From the cell containing the given text, extract its center point as [X, Y] coordinate. 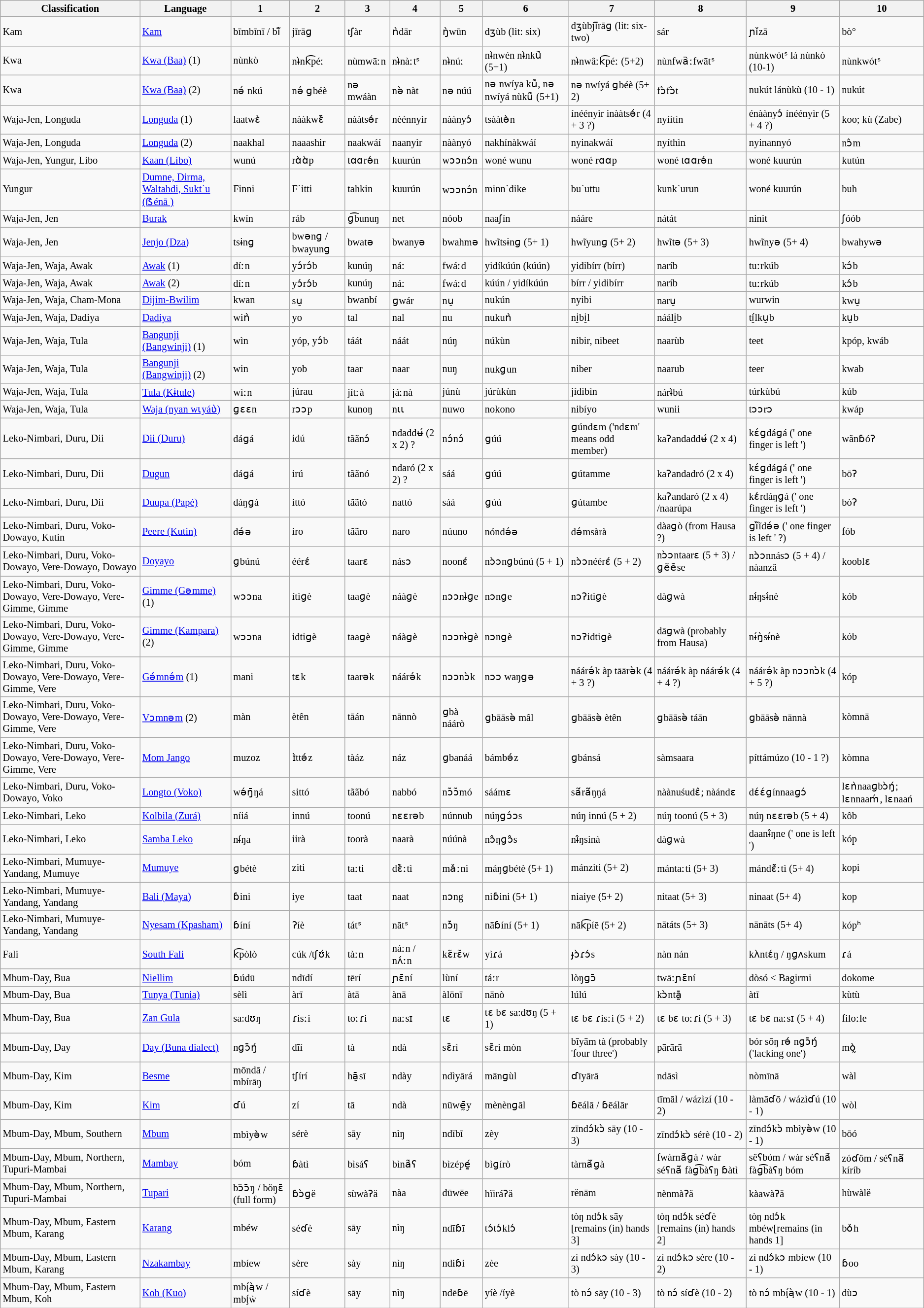
kɛ̃rɛ̃w [461, 954]
yob [317, 369]
mǎːni [461, 868]
mani [260, 677]
Duupa (Papé) [185, 503]
nukuǹ [525, 317]
máŋɡbétè (5+ 1) [525, 868]
mò̰ [881, 1047]
Mbum-Day, Day [70, 1047]
nāk͡píē (5+ 2) [612, 925]
Nyesam (Kpasham) [185, 925]
nɔ̀ɔnɡbúnú (5 + 1) [525, 561]
zīndɔ́kɔ̀ mbìyə̀w (10 - 1) [793, 1134]
Leko-Nimbari, Duru, Voko-Dowayo, Kutin [70, 531]
hwĩyunɡ (5+ 2) [612, 242]
mándɛ̃̀ːtì (5+ 4) [793, 868]
su̠ [317, 301]
bámbə́z [525, 757]
nùmwāːn [368, 60]
5 [461, 8]
6 [525, 8]
nɛɛrəb [415, 816]
bwanyə [415, 242]
àrī [317, 995]
sittó [317, 792]
nóob [461, 219]
naakwáí [368, 143]
nààtsə́r [368, 119]
dàaɡò (from Hausa ?) [701, 531]
ráb [317, 219]
Niellim [185, 978]
náːn / nʌ́ːn [415, 954]
yidibírr (bírr) [612, 265]
bìsáʕ [368, 1163]
kópʰ [881, 925]
bwahmə [461, 242]
dòsó < Bagirmi [793, 978]
náát [415, 341]
ɡbanáá [461, 757]
Gə́mnə́m (1) [185, 677]
ɡbúnú [260, 561]
ndày [415, 1076]
Mumuye [185, 868]
naaʃín [525, 219]
júrùkùn [525, 391]
nuŋ [461, 369]
nɔ̃́ŋ [461, 925]
tããnɔ́ [368, 439]
màn [260, 717]
Longuda (2) [185, 143]
nə núú [461, 90]
Jenjo (Dza) [185, 242]
ɗīyārā [612, 1076]
Tunya (Tunia) [185, 995]
Language [185, 8]
ndībī [461, 1134]
idú [317, 439]
nibíyo [612, 409]
Bali (Maya) [185, 896]
nə́ nkú [260, 90]
kop [881, 896]
kaʔandaró (2 x 4) /naarúpa [701, 503]
zì ndɔ́kɔ sày (10 - 3) [612, 1263]
làmāɗō / wázìɗú (10 - 1) [793, 1105]
nóndə́ə [525, 531]
noonɛ́ [461, 561]
núŋ innú (5 + 2) [612, 816]
nɩɩ [415, 409]
də́ə [260, 531]
kwáp [881, 409]
nūwḛ̄y [461, 1105]
tērí [368, 978]
dáŋɡá [260, 503]
nɨ̂ŋsinà [612, 839]
minn`dike [525, 189]
Tupari [185, 1193]
Besme [185, 1076]
Fali [70, 954]
nɨ̀núː [461, 60]
kàawàʔä [793, 1193]
Kwa (Baa) (2) [185, 90]
nɔ́nɔ́ [461, 439]
lòŋɡɔ̄ [612, 978]
tsɨnɡ [260, 242]
nàànyó [461, 143]
náz [415, 757]
Leko-Nimbari, Mumuye-Yandang, Mumuye [70, 868]
pārārā [701, 1047]
teer [793, 369]
nɔ̂ŋɡɔ̂s [525, 839]
yìɾá [525, 954]
ínéényìr inààtsə́r (4 + 3 ?) [612, 119]
hwĩtsɨnɡ (5+ 1) [525, 242]
F`itti [317, 189]
mántaːti (5+ 3) [701, 868]
wãnɓóʔ [881, 439]
Gimme (Gəmme) (1) [185, 596]
naarub [701, 369]
bīmbīnī / bĩ̄ [260, 32]
win [260, 369]
tɔ́tɔ́klɔ́ [525, 1228]
taat [368, 896]
lúlú [612, 995]
táát [368, 341]
mbìyə̀w [260, 1134]
júnù [461, 391]
Finni [260, 189]
ɡ͡bunuŋ [368, 219]
jīrāɡ [317, 32]
innú [317, 816]
ndēɓē [461, 1293]
də́msàrà [612, 531]
Bangunji (Bangwinji) (1) [185, 341]
nukút lánùkù (10 - 1) [793, 90]
2 [317, 8]
nòmīnā [793, 1076]
kúb [881, 391]
kúún / yidíkúún [525, 283]
nɨ̀nàːtˢ [415, 60]
bwahywə [881, 242]
ɡbánsá [612, 757]
ɡbà náárò [461, 717]
ɾá [881, 954]
nukún [525, 301]
bōʔ [881, 473]
séɗè [317, 1228]
kooblɛ [881, 561]
nɔ̂m [881, 143]
dɛ̃̀ːtì [415, 868]
tɛ [461, 1018]
fɔ̀fɔ̀t [701, 90]
tàáz [368, 757]
mbíew [260, 1263]
tòŋ ndɔ́k sāy [remains (in) hands 3] [612, 1228]
toːɾi [368, 1018]
woné tɑɑrə́n [701, 160]
hwĩnyə (5+ 4) [793, 242]
ɓini [260, 896]
nyíítìn [701, 119]
bwənɡ / bwayunɡ [317, 242]
ítìɡè [317, 596]
Karang [185, 1228]
júrau [317, 391]
bu`uttu [612, 189]
yo [317, 317]
sère [317, 1263]
cúk /tʃʊ́k [317, 954]
nyinakwáí [612, 143]
nə̀ nàt [415, 90]
kwín [260, 219]
rɑ̀ɑ̀p [317, 160]
bìnã̀ʕ [415, 1163]
nyibi [612, 301]
ɡbāāsə̀ táān [701, 717]
nānāts (5+ 4) [793, 925]
nə nwíyá ɡbéè (5+ 2) [612, 90]
net [415, 219]
ndìyārá [461, 1076]
nakhínàkwáí [525, 143]
Waja (nyan wɩyáʋ̀) [185, 409]
nokono [525, 409]
Mambay [185, 1163]
sàmsaara [701, 757]
wìn [260, 341]
nùnkwótˢ lá nùnkò (10-1) [793, 60]
sùwàʔä [368, 1193]
taːti [368, 868]
wàl [881, 1076]
8 [701, 8]
toonú [368, 816]
dʒùb (lit: six) [525, 32]
Nzakambay [185, 1263]
ndīdí [317, 978]
nɡɔ̄ŋ́ [260, 1047]
ɡúndɛm ('ndɛm' means odd member) [612, 439]
Longto (Voko) [185, 792]
nááli̠b [701, 317]
Dumne, Dirma, Waltahdi, Sukt`u (ẞénā ) [185, 189]
Day (Buna dialect) [185, 1047]
buh [881, 189]
lùní [461, 978]
nyinannyó [793, 143]
nɨ́ŋsɨ́nè [793, 596]
ɡbāāsə̀ ètên [612, 717]
Waja-Jen, Waja, Dadiya [70, 317]
Peere (Kutin) [185, 531]
Mbum [185, 1134]
Awak (2) [185, 283]
ɪ̀ttə́z [317, 757]
nānò [525, 995]
zì ndɔ́kɔ mbíew (10 - 1) [793, 1263]
nɔ̀ɔnnásɔ (5 + 4) / nàanzâ [793, 561]
zèe [525, 1263]
irú [317, 473]
kaʔandaddʉ́ (2 x 4) [701, 439]
9 [793, 8]
tīmāl / wázìzí (10 - 2) [701, 1105]
ɓēálā / ɓēálār [612, 1105]
nèénnyìr [415, 119]
nə́ ɡbéè [317, 90]
nɔnɡe [525, 596]
nɔɔnɔ̀k [461, 677]
síɗè [317, 1293]
naaashir [317, 143]
nāɓíní (5+ 1) [525, 925]
mānɡùl [525, 1076]
naro [415, 531]
ɗú [260, 1105]
tããbó [368, 792]
nu [461, 317]
ɡĩ̀ĩdə́ə (' one finger is left ' ?) [793, 531]
tããnó [368, 473]
dʒùbjī̄rāɡ (lit: six-two) [612, 32]
kwab [881, 369]
núŋ [461, 341]
ɡbāāsə̀ nānnà [793, 717]
Leko-Nimbari, Duru, Voko-Dowayo, Voko [70, 792]
ɓíní [260, 925]
Waja-Jen, Yungur, Libo [70, 160]
jídìbìn [612, 391]
tò nɔ́ sāy (10 - 3) [612, 1293]
bwatə [368, 242]
zóɗôm / séʕnã́ kíríb [881, 1163]
twāːɲɛ̄ní [701, 978]
ɡbétè [260, 868]
nɔnɡè [525, 637]
ɓɔ̀ɡë [317, 1193]
nùnkò [260, 60]
ninaat (5+ 4) [793, 896]
nátát [701, 219]
Longuda (1) [185, 119]
kwan [260, 301]
sɛ̄rì [461, 1047]
tɑɑrə́n [368, 160]
Vɔmnəm (2) [185, 717]
nàa [415, 1193]
nɨ̀nwén nɨ̀nkũ̀ (5+1) [525, 60]
éérɛ́ [317, 561]
Mbum-Day, Mbum, Eastern Mbum, Koh [70, 1293]
Mbum-Day, Mbum, Southern [70, 1134]
4 [415, 8]
dīí [317, 1047]
nááre [612, 219]
tʃírí [317, 1076]
ɓúdū [260, 978]
nɔʔitiɡè [612, 596]
wunú [260, 160]
núúnà [461, 839]
kutún [881, 160]
bǒh [881, 1228]
ndīɓī [461, 1228]
sày [368, 1263]
muzoz [260, 757]
Tula (Kɨtule) [185, 391]
hā̰sī [368, 1076]
sèlì [260, 995]
ànā [415, 995]
kòmnā [881, 717]
filoːle [881, 1018]
kunk`urun [701, 189]
yidíkúún (kúún) [525, 265]
zīndɔ́kɔ̀ sāy (10 - 3) [612, 1134]
násɔ [415, 561]
bìɡírò [525, 1163]
Gimme (Kampara) (2) [185, 637]
ninit [793, 219]
núuno [461, 531]
bòʔ [881, 503]
dokome [881, 978]
Kim [185, 1105]
dɛ́ɛ́ɡínnaaɡɔ́ [793, 792]
bór sōŋ rə́ nɡɔ̄ŋ́ ('lacking one') [793, 1047]
naarà [415, 839]
ɡbāāsə̀ mâl [525, 717]
ku̠b [881, 317]
jáːnà [415, 391]
zì ndɔ́kɔ sère (10 - 2) [701, 1263]
tí̠lku̠b [793, 317]
nə nwíya kũ̀, nə nwíyá nùkũ̀ (5+1) [525, 90]
nattó [415, 503]
tāán [368, 717]
sa:dʊŋ [260, 1018]
Kolbila (Zurá) [185, 816]
dāɡwà (probably from Hausa) [701, 637]
sáámɛ [525, 792]
tɛ bɛ naːsɪ (5 + 4) [793, 1018]
nɔɔnɨ̀ɡe [461, 596]
Leko-Nimbari, Duru, Voko-Dowayo, Vere-Dowayo, Dowayo [70, 561]
7 [612, 8]
fób [881, 531]
Waja-Jen, Waja, Cham-Mona [70, 301]
sã́rã́ŋŋá [612, 792]
toorà [368, 839]
tsààtə̀n [525, 119]
túrkùbú [793, 391]
nààkwɛ̃́ [317, 119]
sár [701, 32]
ɲǐzā [793, 32]
nukút [881, 90]
táːr [525, 978]
mbí̧à̧w / mbí̧ẁ [260, 1293]
kunoŋ [368, 409]
nɔʔidtiɡè [612, 637]
núkùn [525, 341]
tàrnã́ɡà [612, 1163]
tátˢ [368, 925]
teet [793, 341]
píttámúzo (10 - 1 ?) [793, 757]
wìːn [260, 391]
kʌ̀ntɛ́ŋ / ŋɡʌskum [793, 954]
wurwin [793, 301]
nu̠ [461, 301]
hwĩtə (5+ 3) [701, 242]
tal [368, 317]
nātáts (5+ 3) [701, 925]
ɡútambe [612, 503]
nàànuśudɛ̂; nàándɛ [701, 792]
Bangunji (Bangwinji) (2) [185, 369]
wiǹ [260, 317]
tòŋ ndɔ́k mbéw[remains (in hands 1] [793, 1228]
bōó [881, 1134]
kopi [881, 868]
bírr / yidibírr [612, 283]
laatwɛ̀ [260, 119]
àtā [368, 995]
wòl [881, 1105]
yíè /íyè [525, 1293]
sérè [317, 1134]
Samba Leko [185, 839]
10 [881, 8]
nal [415, 317]
taarək [368, 677]
zí [317, 1105]
Classification [70, 8]
kùtù [881, 995]
tɔɔrɔ [793, 409]
ittó [317, 503]
ni̠bi̠l [612, 317]
woné rɑɑp [612, 160]
koo; kù (Zabe) [881, 119]
ndāsì [701, 1076]
tò nɔ́ síɗè (10 - 2) [701, 1293]
nùnkwótˢ [881, 60]
ʃóób [881, 219]
kpóp, kwáb [881, 341]
naat [415, 896]
1 [260, 8]
Doyayo [185, 561]
tɛ bɛ sa:dʊŋ (5 + 1) [525, 1018]
ɡútamme [612, 473]
nènmàʔä [701, 1193]
kwu̠ [881, 301]
Burak [185, 219]
náárə́k àp nɔɔnɔ̀k (4 + 5 ?) [793, 677]
ɡɛɛn [260, 409]
Yungur [70, 189]
mbéw [260, 1228]
bɔ̈ɔ̄ŋ / böŋɛ̄ (full form) [260, 1193]
taarɛ [368, 561]
ɲɛ̄ní [415, 978]
níiá [260, 816]
rɔɔp [317, 409]
tà [368, 1047]
idtiɡè [317, 637]
nibir, nibeet [612, 341]
naːsɪ [415, 1018]
Kaan (Libo) [185, 160]
nɔ̃ɔ̃mó [461, 792]
woné wunu [525, 160]
naarùb [701, 341]
mènènɡāl [525, 1105]
fwàrnã́ɡà / wàr séʕnã́ fàɡ͡bàʕŋ ɓàtì [701, 1163]
jítːà [368, 391]
kôb [881, 816]
náárə́k [415, 677]
Awak (1) [185, 265]
ndaró (2 x 2) ? [415, 473]
tɛ bɛ toːɾi (5 + 3) [701, 1018]
niɓini (5+ 1) [525, 896]
taar [368, 369]
bóm [260, 1163]
tããtó [368, 503]
k͡pòlò [260, 954]
iro [317, 531]
nɨ̀nk͡péː [317, 60]
tʃàr [368, 32]
nɔɔnɨ̀ɡè [461, 637]
ɓàtì [317, 1163]
núnnub [461, 816]
náárə́k àp náárə́k (4 + 4 ?) [701, 677]
àlōnī [461, 995]
ndaddʉ́ (2 x 2) ? [415, 439]
ziti [317, 868]
iirà [317, 839]
Dii (Duru) [185, 439]
tò nɔ́ mbí̧à̧w (10 - 1) [793, 1293]
bìzépḛ́ [461, 1163]
kòmna [881, 757]
zèy [525, 1134]
ètên [317, 717]
dùɔ [881, 1293]
nɨ́ŋ̀sɨ́nè [793, 637]
Mom Jango [185, 757]
núŋ nɛɛrəb (5 + 4) [793, 816]
hïiráʔä [525, 1193]
lɛǹnaaɡbɔ̀ŋ́; lɛnnaaḿ, lɛnaań [881, 792]
bwanbí [368, 301]
nùnfwa᷆ːfwātˢ [701, 60]
nárɨ̀bú [701, 391]
nānnò [415, 717]
kɛ́rdáŋɡá (' one finger is left ') [793, 503]
niber [612, 369]
tā [368, 1105]
nàn nán [701, 954]
nātˢ [415, 925]
dūwēe [461, 1193]
tòŋ ndɔ́k séɗè [remains (in) hands 2] [701, 1228]
kaʔandadró (2 x 4) [701, 473]
mōndā / mbírāŋ [260, 1076]
Kwa (Baa) (1) [185, 60]
South Fali [185, 954]
ǹdār [415, 32]
naar [415, 369]
daanɨ̂ŋne (' one is left ') [793, 839]
nyíthìn [701, 143]
kɔ̀ntā̰ [701, 995]
iye [317, 896]
ɡwár [415, 301]
wunii [701, 409]
ɟɔ̀ɾɔ́s [612, 954]
naanyìr [415, 143]
ŋ̀wūn [461, 32]
nɔ̀ɔntaarɛ (5 + 3) / ɡẽẽse [701, 561]
tɛk [317, 677]
nɔ̀ɔnéérɛ́ (5 + 2) [612, 561]
nɔɔ waŋɡə [525, 677]
nitaat (5+ 3) [701, 896]
zīndɔ́kɔ̀ sérè (10 - 2) [701, 1134]
Dijim-Bwilim [185, 301]
nɔng [461, 896]
nɨ́ŋa [260, 839]
sɛ̄rì mòn [525, 1047]
Dadiya [185, 317]
naakhal [260, 143]
ndiɓi [461, 1263]
tããro [368, 531]
bò° [881, 32]
énàànyɔ́ ínéényìr (5 + 4 ?) [793, 119]
hùwàlë [881, 1193]
niaiye (5+ 2) [612, 896]
tahkin [368, 189]
Zan Gula [185, 1018]
naru̠ [701, 301]
nə mwáàn [368, 90]
núŋɡɔ́ɔs [525, 816]
núŋ toonú (5 + 3) [701, 816]
tɛ bɛ ɾisːi (5 + 2) [612, 1018]
rënām [612, 1193]
tàːn [368, 954]
sêʕbóm / wàr séʕnã́ fàɡ͡bàʕŋ bóm [793, 1163]
mánziti (5+ 2) [612, 868]
nukɡun [525, 369]
àtī [793, 995]
Koh (Kuo) [185, 1293]
wə́ŋ̄ŋá [260, 792]
náárə́k àp tāārə̀k (4 + 3 ?) [612, 677]
3 [368, 8]
nɨ̀nwâːk͡péː (5+2) [612, 60]
ɾisːi [317, 1018]
nuwo [461, 409]
bīyām tà (probably 'four three') [612, 1047]
ʔíè [317, 925]
ɓoo [881, 1263]
Dugun [185, 473]
nabbó [415, 792]
nàànyɔ́ [461, 119]
yóp, yɔ́b [317, 341]
